Extract the (X, Y) coordinate from the center of the cell holding the provided text.  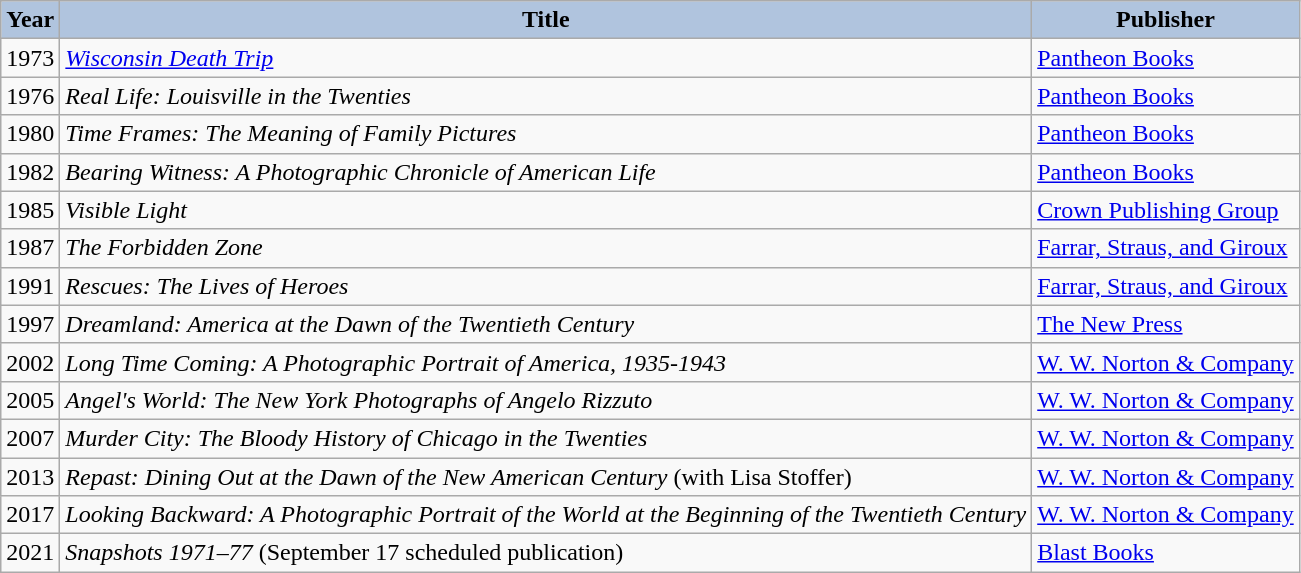
Blast Books (1166, 553)
Murder City: The Bloody History of Chicago in the Twenties (546, 438)
The Forbidden Zone (546, 248)
Year (30, 20)
1987 (30, 248)
Rescues: The Lives of Heroes (546, 286)
Title (546, 20)
2021 (30, 553)
1973 (30, 58)
1980 (30, 134)
Visible Light (546, 210)
2013 (30, 477)
Real Life: Louisville in the Twenties (546, 96)
Angel's World: The New York Photographs of Angelo Rizzuto (546, 400)
1997 (30, 324)
Publisher (1166, 20)
Dreamland: America at the Dawn of the Twentieth Century (546, 324)
Long Time Coming: A Photographic Portrait of America, 1935-1943 (546, 362)
Repast: Dining Out at the Dawn of the New American Century (with Lisa Stoffer) (546, 477)
1991 (30, 286)
1982 (30, 172)
Bearing Witness: A Photographic Chronicle of American Life (546, 172)
Time Frames: The Meaning of Family Pictures (546, 134)
2007 (30, 438)
1985 (30, 210)
2002 (30, 362)
2005 (30, 400)
The New Press (1166, 324)
1976 (30, 96)
2017 (30, 515)
Crown Publishing Group (1166, 210)
Wisconsin Death Trip (546, 58)
Looking Backward: A Photographic Portrait of the World at the Beginning of the Twentieth Century (546, 515)
Snapshots 1971–77 (September 17 scheduled publication) (546, 553)
